Identify which cell holds the provided text, then report its [x, y] central coordinate. 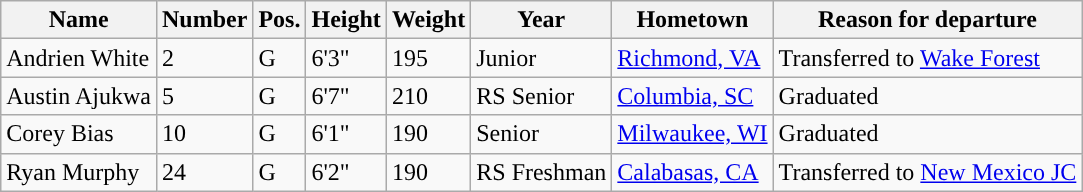
195 [428, 58]
Milwaukee, WI [692, 134]
6'1" [346, 134]
RS Freshman [542, 172]
Calabasas, CA [692, 172]
Name [79, 20]
5 [204, 96]
6'7" [346, 96]
Ryan Murphy [79, 172]
2 [204, 58]
Hometown [692, 20]
Junior [542, 58]
Year [542, 20]
Corey Bias [79, 134]
Weight [428, 20]
Transferred to Wake Forest [928, 58]
24 [204, 172]
Andrien White [79, 58]
Transferred to New Mexico JC [928, 172]
Height [346, 20]
6'2" [346, 172]
Pos. [280, 20]
210 [428, 96]
6'3" [346, 58]
Richmond, VA [692, 58]
RS Senior [542, 96]
Number [204, 20]
10 [204, 134]
Austin Ajukwa [79, 96]
Senior [542, 134]
Reason for departure [928, 20]
Columbia, SC [692, 96]
